Provide the [X, Y] coordinate of the cell's center where the given text is located.  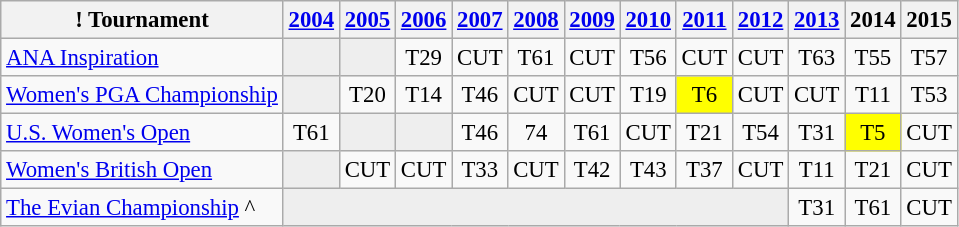
2009 [592, 20]
T33 [480, 170]
T19 [648, 95]
2012 [760, 20]
T53 [929, 95]
! Tournament [142, 20]
2011 [704, 20]
2004 [311, 20]
T54 [760, 133]
T43 [648, 170]
T29 [424, 58]
U.S. Women's Open [142, 133]
2014 [873, 20]
T55 [873, 58]
Women's British Open [142, 170]
T42 [592, 170]
2008 [536, 20]
2007 [480, 20]
ANA Inspiration [142, 58]
2010 [648, 20]
T20 [367, 95]
The Evian Championship ^ [142, 208]
2005 [367, 20]
Women's PGA Championship [142, 95]
2015 [929, 20]
2013 [817, 20]
2006 [424, 20]
T57 [929, 58]
T56 [648, 58]
T6 [704, 95]
T37 [704, 170]
T63 [817, 58]
T5 [873, 133]
74 [536, 133]
T14 [424, 95]
